Locate the cell with the specified text and output its (x, y) center coordinate. 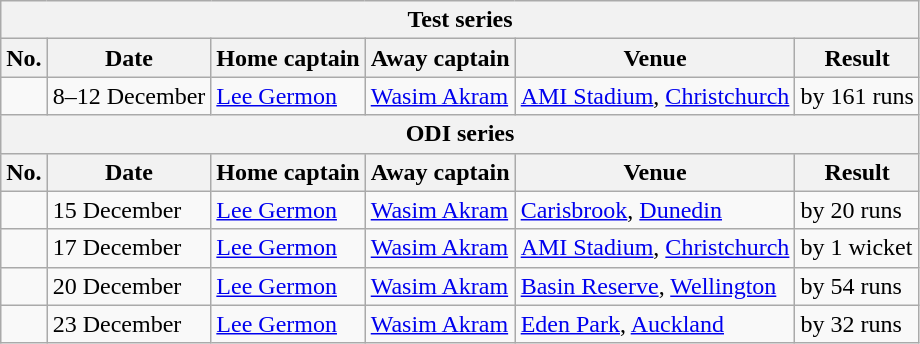
Test series (460, 20)
by 161 runs (857, 96)
Basin Reserve, Wellington (655, 286)
23 December (129, 324)
8–12 December (129, 96)
by 54 runs (857, 286)
17 December (129, 248)
20 December (129, 286)
by 1 wicket (857, 248)
ODI series (460, 134)
by 32 runs (857, 324)
Carisbrook, Dunedin (655, 210)
Eden Park, Auckland (655, 324)
by 20 runs (857, 210)
15 December (129, 210)
